Pinpoint the cell where the given text exists, returning its (X, Y) midpoint coordinate. 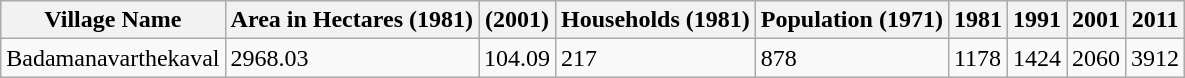
2001 (1096, 20)
3912 (1156, 58)
104.09 (516, 58)
1991 (1036, 20)
1981 (978, 20)
Village Name (113, 20)
Badamanavarthekaval (113, 58)
217 (656, 58)
2011 (1156, 20)
Area in Hectares (1981) (352, 20)
Population (1971) (852, 20)
Households (1981) (656, 20)
1178 (978, 58)
(2001) (516, 20)
1424 (1036, 58)
2968.03 (352, 58)
878 (852, 58)
2060 (1096, 58)
